For the text-containing cell, return its midpoint in (X, Y) coordinate format. 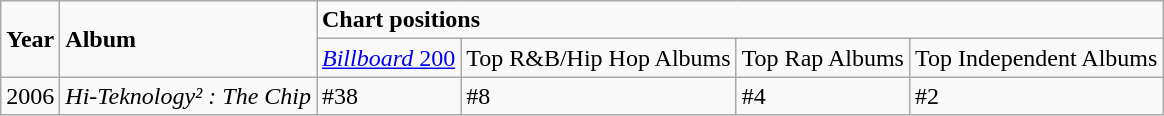
Top R&B/Hip Hop Albums (598, 58)
Billboard 200 (388, 58)
Year (30, 39)
Top Rap Albums (822, 58)
Chart positions (739, 20)
2006 (30, 96)
Album (188, 39)
#2 (1036, 96)
Top Independent Albums (1036, 58)
#38 (388, 96)
#4 (822, 96)
Hi-Teknology² : The Chip (188, 96)
#8 (598, 96)
